Return (X, Y) of the center of cell containing provided text 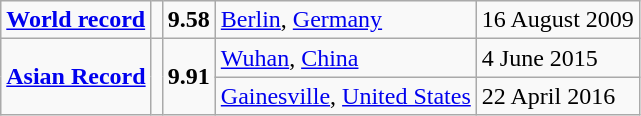
16 August 2009 (558, 20)
Wuhan, China (346, 58)
9.91 (188, 77)
World record (76, 20)
Asian Record (76, 77)
4 June 2015 (558, 58)
Gainesville, United States (346, 96)
22 April 2016 (558, 96)
9.58 (188, 20)
Berlin, Germany (346, 20)
